Search for the cell housing the specified text and yield its [x, y] center coordinate. 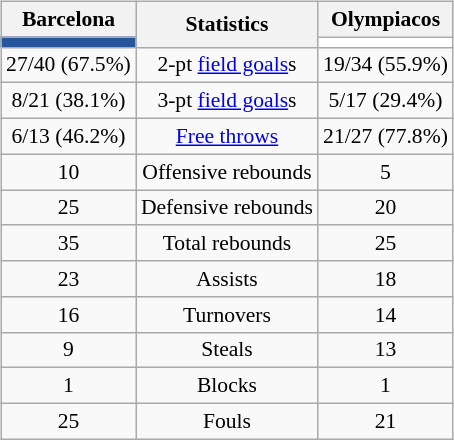
14 [386, 314]
Fouls [227, 421]
Steals [227, 350]
18 [386, 279]
20 [386, 208]
23 [68, 279]
10 [68, 172]
21 [386, 421]
2-pt field goalss [227, 65]
27/40 (67.5%) [68, 65]
Olympiacos [386, 19]
Offensive rebounds [227, 172]
16 [68, 314]
Free throws [227, 136]
6/13 (46.2%) [68, 136]
35 [68, 243]
Blocks [227, 386]
8/21 (38.1%) [68, 101]
3-pt field goalss [227, 101]
Assists [227, 279]
5/17 (29.4%) [386, 101]
19/34 (55.9%) [386, 65]
Total rebounds [227, 243]
Barcelona [68, 19]
Turnovers [227, 314]
21/27 (77.8%) [386, 136]
5 [386, 172]
Statistics [227, 24]
13 [386, 350]
9 [68, 350]
Defensive rebounds [227, 208]
